Provide the [X, Y] coordinate of the cell's center where the given text is located.  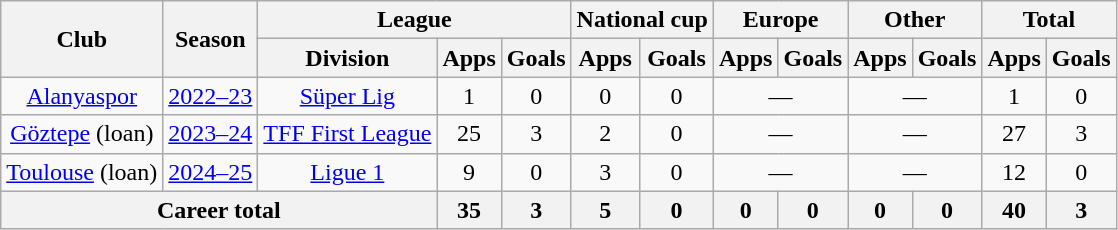
Club [82, 39]
2022–23 [210, 96]
Toulouse (loan) [82, 172]
12 [1014, 172]
2023–24 [210, 134]
Career total [219, 210]
League [414, 20]
Season [210, 39]
Division [348, 58]
2 [605, 134]
Alanyaspor [82, 96]
Süper Lig [348, 96]
Ligue 1 [348, 172]
40 [1014, 210]
Total [1049, 20]
TFF First League [348, 134]
Other [915, 20]
Göztepe (loan) [82, 134]
Europe [781, 20]
35 [469, 210]
2024–25 [210, 172]
25 [469, 134]
5 [605, 210]
27 [1014, 134]
9 [469, 172]
National cup [642, 20]
